Output the [x, y] coordinate of the center of the cell containing the given text.  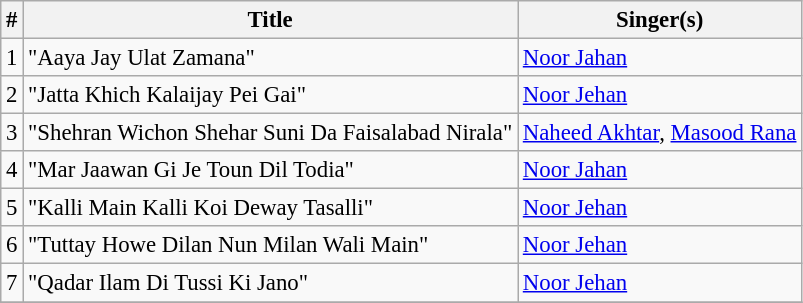
5 [12, 208]
"Tuttay Howe Dilan Nun Milan Wali Main" [270, 245]
4 [12, 170]
"Aaya Jay Ulat Zamana" [270, 58]
Naheed Akhtar, Masood Rana [660, 133]
"Shehran Wichon Shehar Suni Da Faisalabad Nirala" [270, 133]
3 [12, 133]
Title [270, 20]
6 [12, 245]
"Mar Jaawan Gi Je Toun Dil Todia" [270, 170]
# [12, 20]
"Qadar Ilam Di Tussi Ki Jano" [270, 283]
"Jatta Khich Kalaijay Pei Gai" [270, 95]
2 [12, 95]
7 [12, 283]
1 [12, 58]
"Kalli Main Kalli Koi Deway Tasalli" [270, 208]
Singer(s) [660, 20]
